Provide the (X, Y) coordinate of the cell's center where the given text is located.  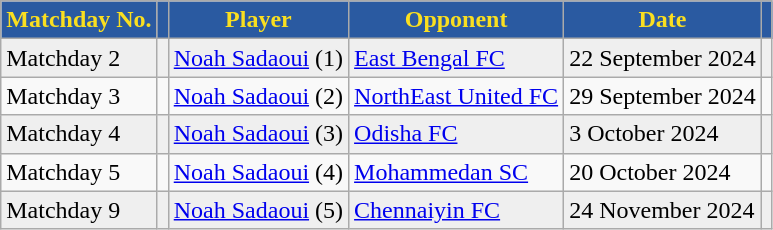
Odisha FC (456, 134)
Matchday 3 (79, 96)
Matchday 9 (79, 210)
24 November 2024 (663, 210)
East Bengal FC (456, 58)
Date (663, 20)
Matchday 2 (79, 58)
Noah Sadaoui (4) (258, 172)
22 September 2024 (663, 58)
Matchday No. (79, 20)
20 October 2024 (663, 172)
Opponent (456, 20)
Matchday 5 (79, 172)
Noah Sadaoui (1) (258, 58)
Noah Sadaoui (3) (258, 134)
3 October 2024 (663, 134)
Noah Sadaoui (2) (258, 96)
29 September 2024 (663, 96)
Mohammedan SC (456, 172)
Noah Sadaoui (5) (258, 210)
Matchday 4 (79, 134)
Player (258, 20)
Chennaiyin FC (456, 210)
NorthEast United FC (456, 96)
